Provide the [X, Y] coordinate of the cell's center where the given text is located.  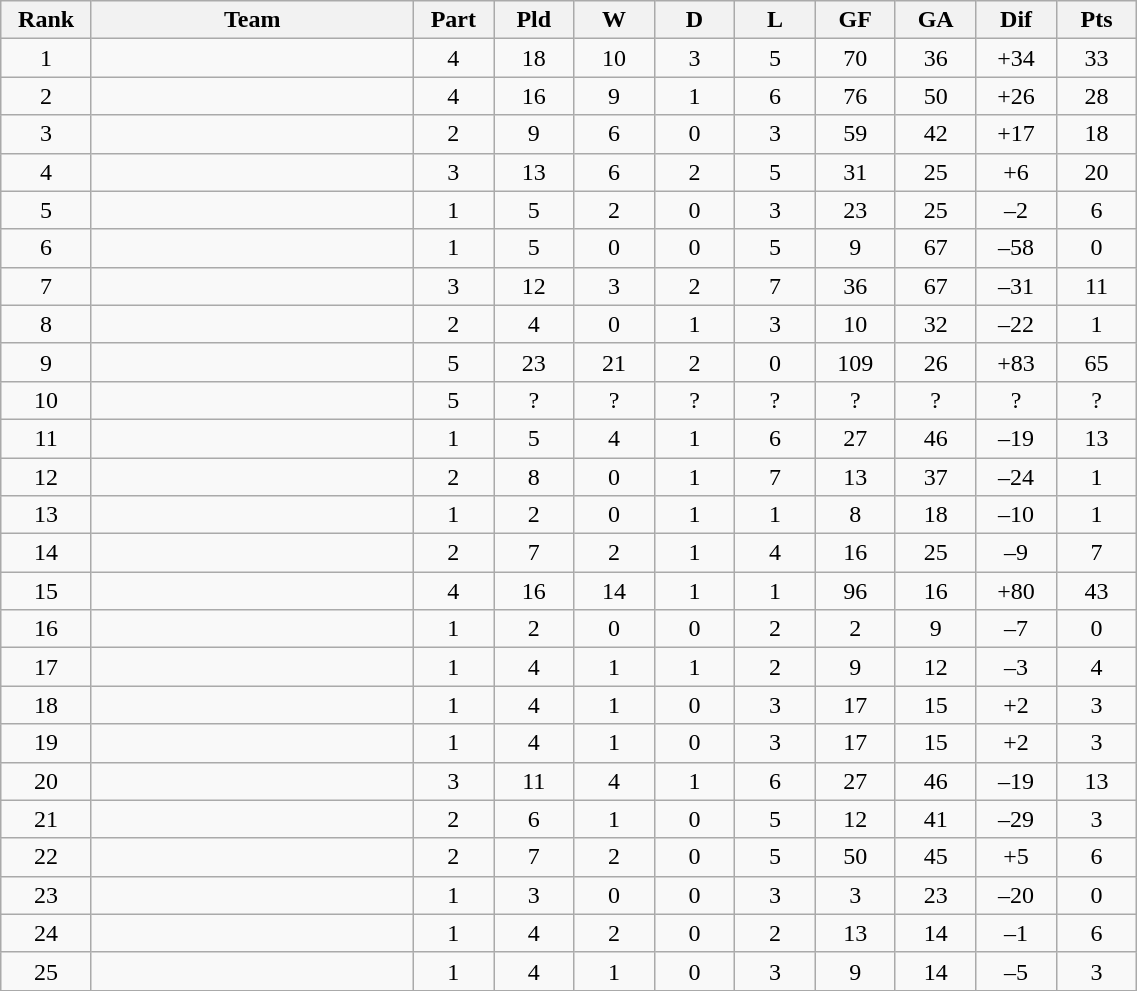
–31 [1016, 286]
+80 [1016, 591]
–24 [1016, 477]
–1 [1016, 933]
D [694, 20]
–20 [1016, 895]
76 [855, 96]
Part [453, 20]
–29 [1016, 819]
–3 [1016, 667]
33 [1096, 58]
–10 [1016, 515]
GF [855, 20]
31 [855, 172]
45 [935, 857]
28 [1096, 96]
41 [935, 819]
19 [46, 743]
Dif [1016, 20]
–5 [1016, 971]
43 [1096, 591]
32 [935, 324]
–9 [1016, 553]
+17 [1016, 134]
96 [855, 591]
L [775, 20]
109 [855, 362]
Team [252, 20]
W [614, 20]
26 [935, 362]
59 [855, 134]
65 [1096, 362]
–7 [1016, 629]
Rank [46, 20]
+6 [1016, 172]
–22 [1016, 324]
70 [855, 58]
+34 [1016, 58]
Pld [534, 20]
42 [935, 134]
22 [46, 857]
+26 [1016, 96]
37 [935, 477]
+5 [1016, 857]
–2 [1016, 210]
Pts [1096, 20]
GA [935, 20]
24 [46, 933]
+83 [1016, 362]
–58 [1016, 248]
